Return (X, Y) of the center of cell containing provided text 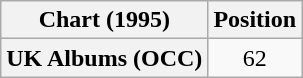
Chart (1995) (104, 20)
UK Albums (OCC) (104, 58)
62 (255, 58)
Position (255, 20)
